Identify which cell holds the provided text, then report its (X, Y) central coordinate. 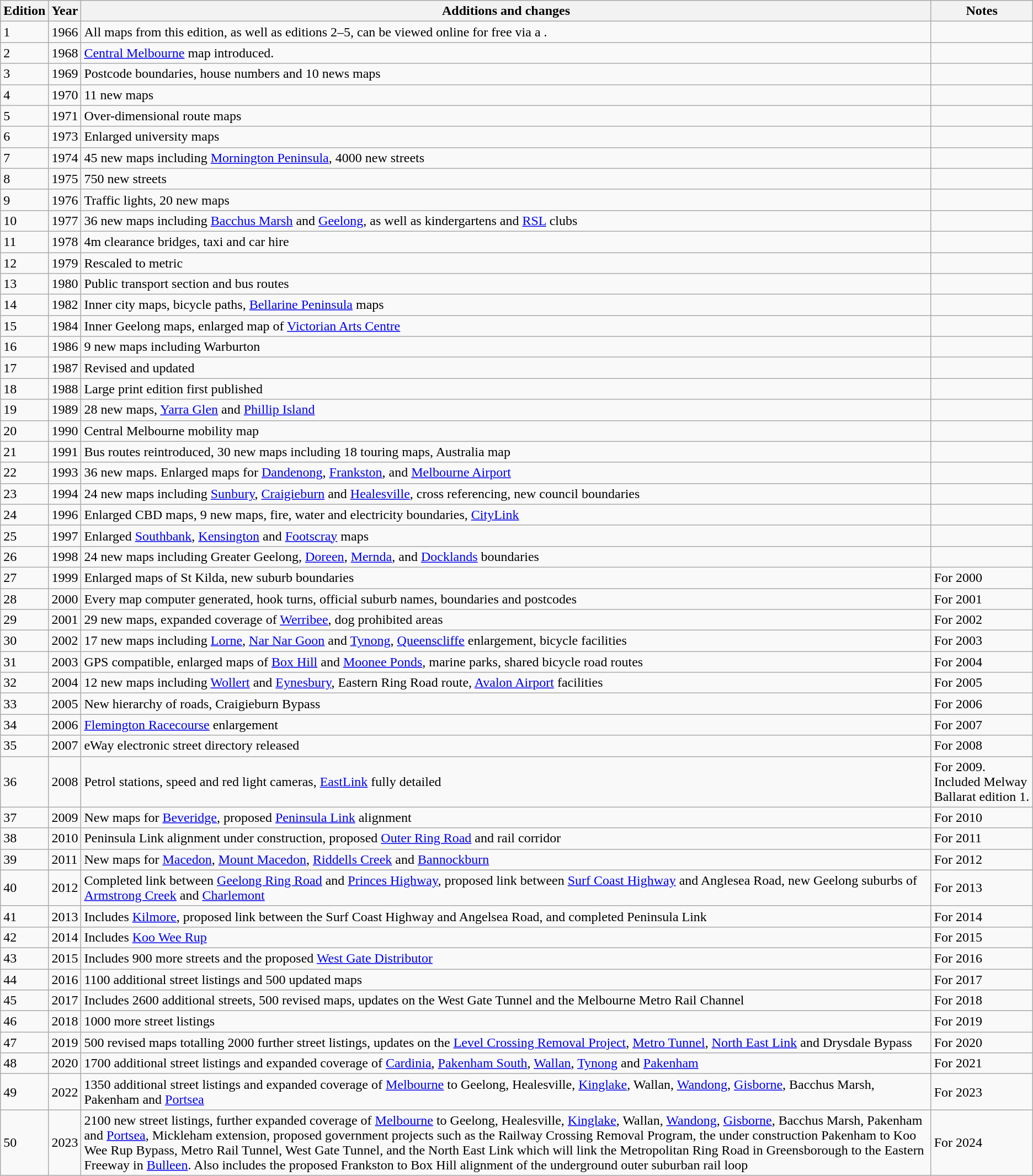
24 (24, 515)
For 2000 (982, 578)
1973 (65, 137)
1979 (65, 263)
Edition (24, 11)
35 (24, 746)
37 (24, 817)
1990 (65, 431)
For 2021 (982, 1063)
9 new maps including Warburton (506, 347)
19 (24, 410)
12 new maps including Wollert and Eynesbury, Eastern Ring Road route, Avalon Airport facilities (506, 683)
43 (24, 958)
29 new maps, expanded coverage of Werribee, dog prohibited areas (506, 620)
44 (24, 979)
28 new maps, Yarra Glen and Phillip Island (506, 410)
31 (24, 662)
2005 (65, 704)
New maps for Beveridge, proposed Peninsula Link alignment (506, 817)
1970 (65, 95)
Bus routes reintroduced, 30 new maps including 18 touring maps, Australia map (506, 452)
1 (24, 32)
1986 (65, 347)
For 2012 (982, 859)
23 (24, 494)
2000 (65, 598)
1980 (65, 284)
2003 (65, 662)
46 (24, 1022)
Central Melbourne mobility map (506, 431)
2012 (65, 888)
18 (24, 389)
24 new maps including Greater Geelong, Doreen, Mernda, and Docklands boundaries (506, 557)
For 2004 (982, 662)
40 (24, 888)
42 (24, 937)
Public transport section and bus routes (506, 284)
45 (24, 1001)
22 (24, 473)
1994 (65, 494)
Enlarged Southbank, Kensington and Footscray maps (506, 536)
For 2008 (982, 746)
2016 (65, 979)
Postcode boundaries, house numbers and 10 news maps (506, 74)
1993 (65, 473)
Inner Geelong maps, enlarged map of Victorian Arts Centre (506, 326)
2023 (65, 1143)
2008 (65, 782)
38 (24, 838)
1997 (65, 536)
Inner city maps, bicycle paths, Bellarine Peninsula maps (506, 305)
2009 (65, 817)
2002 (65, 641)
GPS compatible, enlarged maps of Box Hill and Moonee Ponds, marine parks, shared bicycle road routes (506, 662)
1998 (65, 557)
For 2005 (982, 683)
Peninsula Link alignment under construction, proposed Outer Ring Road and rail corridor (506, 838)
20 (24, 431)
750 new streets (506, 179)
2011 (65, 859)
10 (24, 221)
32 (24, 683)
24 new maps including Sunbury, Craigieburn and Healesville, cross referencing, new council boundaries (506, 494)
For 2011 (982, 838)
1700 additional street listings and expanded coverage of Cardinia, Pakenham South, Wallan, Tynong and Pakenham (506, 1063)
1000 more street listings (506, 1022)
45 new maps including Mornington Peninsula, 4000 new streets (506, 158)
2006 (65, 725)
Revised and updated (506, 368)
2010 (65, 838)
1974 (65, 158)
Rescaled to metric (506, 263)
1978 (65, 242)
Enlarged university maps (506, 137)
Includes Koo Wee Rup (506, 937)
4 (24, 95)
17 (24, 368)
21 (24, 452)
1100 additional street listings and 500 updated maps (506, 979)
1968 (65, 53)
14 (24, 305)
Enlarged CBD maps, 9 new maps, fire, water and electricity boundaries, CityLink (506, 515)
1984 (65, 326)
1976 (65, 200)
2007 (65, 746)
New hierarchy of roads, Craigieburn Bypass (506, 704)
1987 (65, 368)
1975 (65, 179)
5 (24, 116)
15 (24, 326)
eWay electronic street directory released (506, 746)
For 2017 (982, 979)
1971 (65, 116)
11 (24, 242)
33 (24, 704)
For 2009. Included Melway Ballarat edition 1. (982, 782)
2019 (65, 1043)
2020 (65, 1063)
For 2007 (982, 725)
4m clearance bridges, taxi and car hire (506, 242)
Includes Kilmore, proposed link between the Surf Coast Highway and Angelsea Road, and completed Peninsula Link (506, 916)
Year (65, 11)
2 (24, 53)
Additions and changes (506, 11)
Includes 900 more streets and the proposed West Gate Distributor (506, 958)
Notes (982, 11)
27 (24, 578)
Large print edition first published (506, 389)
1982 (65, 305)
2004 (65, 683)
11 new maps (506, 95)
48 (24, 1063)
For 2002 (982, 620)
34 (24, 725)
49 (24, 1092)
29 (24, 620)
New maps for Macedon, Mount Macedon, Riddells Creek and Bannockburn (506, 859)
For 2003 (982, 641)
All maps from this edition, as well as editions 2–5, can be viewed online for free via a . (506, 32)
Every map computer generated, hook turns, official suburb names, boundaries and postcodes (506, 598)
2014 (65, 937)
2001 (65, 620)
28 (24, 598)
1966 (65, 32)
For 2016 (982, 958)
Traffic lights, 20 new maps (506, 200)
13 (24, 284)
36 new maps including Bacchus Marsh and Geelong, as well as kindergartens and RSL clubs (506, 221)
For 2018 (982, 1001)
16 (24, 347)
17 new maps including Lorne, Nar Nar Goon and Tynong, Queenscliffe enlargement, bicycle facilities (506, 641)
9 (24, 200)
2013 (65, 916)
For 2020 (982, 1043)
1991 (65, 452)
For 2014 (982, 916)
3 (24, 74)
47 (24, 1043)
6 (24, 137)
2015 (65, 958)
1999 (65, 578)
39 (24, 859)
25 (24, 536)
41 (24, 916)
For 2024 (982, 1143)
For 2019 (982, 1022)
Flemington Racecourse enlargement (506, 725)
1977 (65, 221)
1996 (65, 515)
8 (24, 179)
Central Melbourne map introduced. (506, 53)
12 (24, 263)
For 2010 (982, 817)
2018 (65, 1022)
For 2013 (982, 888)
1989 (65, 410)
For 2015 (982, 937)
Includes 2600 additional streets, 500 revised maps, updates on the West Gate Tunnel and the Melbourne Metro Rail Channel (506, 1001)
36 new maps. Enlarged maps for Dandenong, Frankston, and Melbourne Airport (506, 473)
1969 (65, 74)
50 (24, 1143)
2022 (65, 1092)
30 (24, 641)
Enlarged maps of St Kilda, new suburb boundaries (506, 578)
For 2006 (982, 704)
For 2001 (982, 598)
Over-dimensional route maps (506, 116)
7 (24, 158)
26 (24, 557)
2017 (65, 1001)
For 2023 (982, 1092)
1988 (65, 389)
Petrol stations, speed and red light cameras, EastLink fully detailed (506, 782)
36 (24, 782)
